Identify which cell holds the provided text, then report its [X, Y] central coordinate. 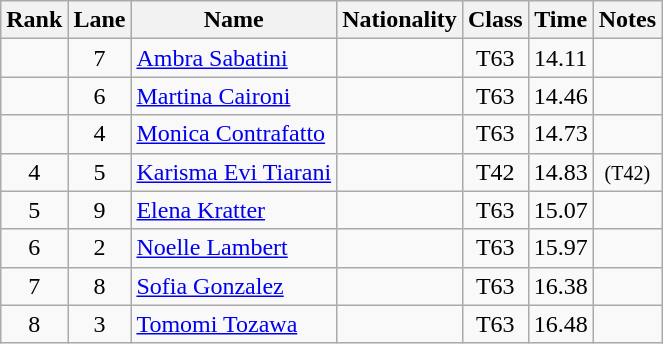
Notes [627, 20]
Ambra Sabatini [234, 58]
14.73 [560, 134]
Class [495, 20]
(T42) [627, 172]
Sofia Gonzalez [234, 286]
15.97 [560, 248]
9 [100, 210]
16.48 [560, 324]
3 [100, 324]
Martina Caironi [234, 96]
Nationality [400, 20]
Lane [100, 20]
Noelle Lambert [234, 248]
Elena Kratter [234, 210]
14.46 [560, 96]
2 [100, 248]
Time [560, 20]
Name [234, 20]
Monica Contrafatto [234, 134]
T42 [495, 172]
15.07 [560, 210]
16.38 [560, 286]
Rank [34, 20]
14.83 [560, 172]
14.11 [560, 58]
Karisma Evi Tiarani [234, 172]
Tomomi Tozawa [234, 324]
